Locate the cell with the specified text and output its (x, y) center coordinate. 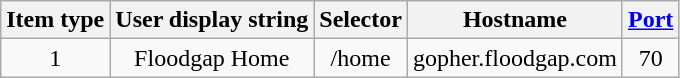
Selector (361, 20)
Item type (56, 20)
User display string (212, 20)
Floodgap Home (212, 58)
/home (361, 58)
Hostname (514, 20)
Port (650, 20)
gopher.floodgap.com (514, 58)
70 (650, 58)
1 (56, 58)
